Determine the (x, y) coordinate at the center of the cell enclosing the given text.  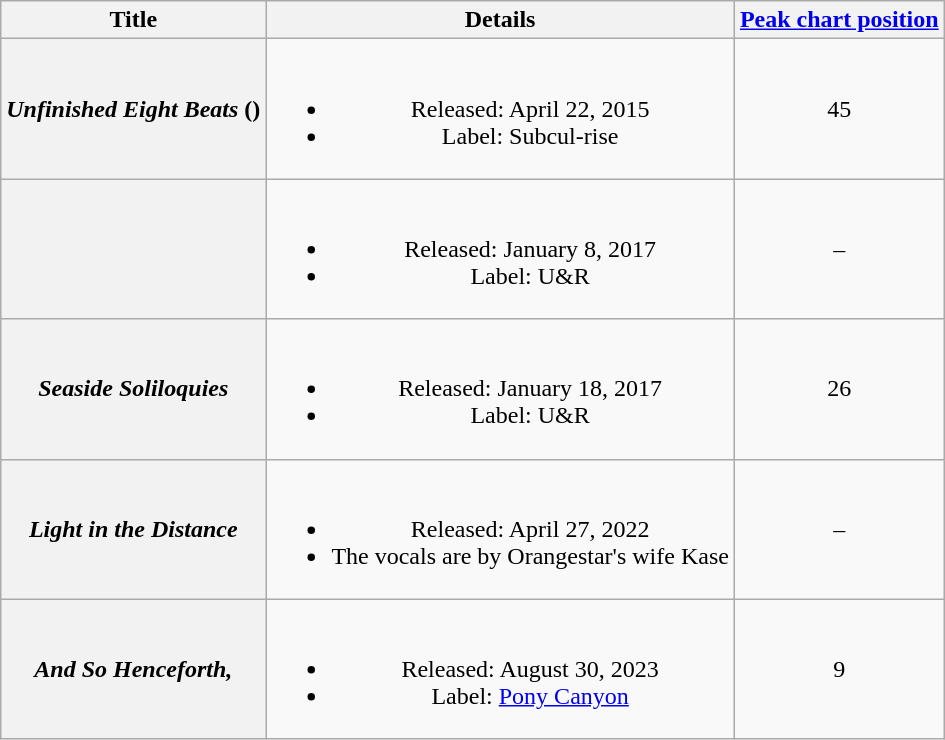
9 (839, 669)
45 (839, 109)
Released: April 27, 2022The vocals are by Orangestar's wife Kase (500, 529)
Released: August 30, 2023Label: Pony Canyon (500, 669)
Unfinished Eight Beats () (134, 109)
Title (134, 20)
Details (500, 20)
Light in the Distance (134, 529)
And So Henceforth, (134, 669)
Peak chart position (839, 20)
Released: January 18, 2017Label: U&R (500, 389)
Released: January 8, 2017Label: U&R (500, 249)
26 (839, 389)
Released: April 22, 2015Label: Subcul-rise (500, 109)
Seaside Soliloquies (134, 389)
